From the cell containing the given text, extract its center point as [x, y] coordinate. 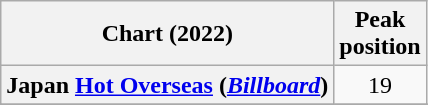
Chart (2022) [168, 34]
Peakposition [380, 34]
19 [380, 85]
Japan Hot Overseas (Billboard) [168, 85]
